Find where the given text appears and provide that cell's center as (x, y) coordinate. 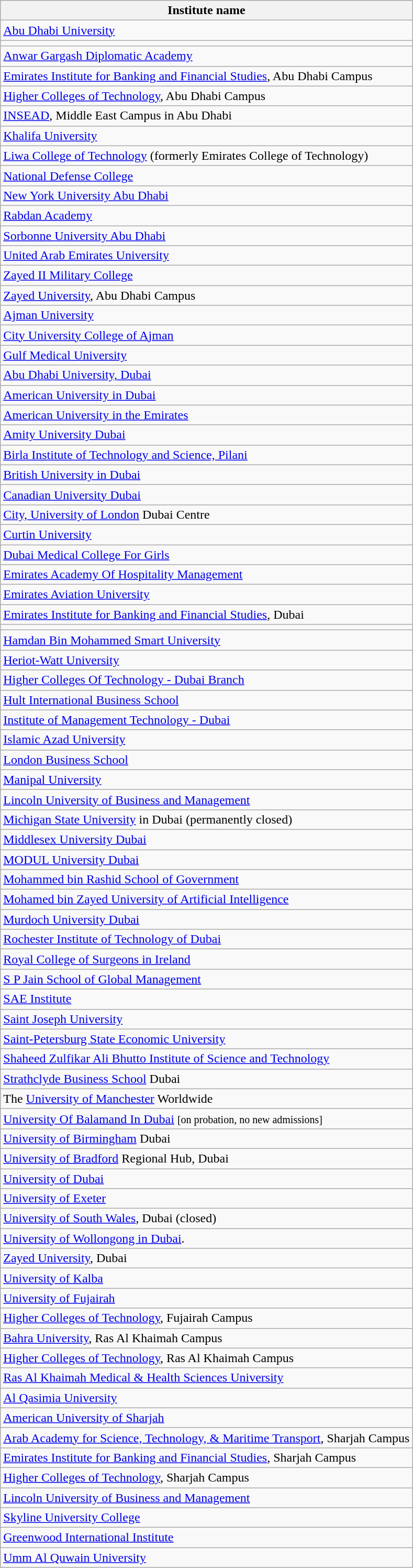
Michigan State University in Dubai (permanently closed) (206, 819)
Mohammed bin Rashid School of Government (206, 880)
Zayed University, Dubai (206, 1258)
University of Dubai (206, 1178)
Higher Colleges of Technology, Abu Dhabi Campus (206, 96)
London Business School (206, 760)
University of Wollongong in Dubai. (206, 1238)
United Arab Emirates University (206, 256)
American University of Sharjah (206, 1418)
Emirates Institute for Banking and Financial Studies, Sharjah Campus (206, 1457)
Ajman University (206, 315)
University of Bradford Regional Hub, Dubai (206, 1158)
American University in Dubai (206, 395)
Skyline University College (206, 1518)
New York University Abu Dhabi (206, 195)
Higher Colleges Of Technology - Dubai Branch (206, 680)
The University of Manchester Worldwide (206, 1099)
Hult International Business School (206, 700)
Al Qasimia University (206, 1398)
Canadian University Dubai (206, 495)
University of Fujairah (206, 1298)
University of Exeter (206, 1199)
Manipal University (206, 780)
City, University of London Dubai Centre (206, 514)
Rabdan Academy (206, 215)
Khalifa University (206, 136)
INSEAD, Middle East Campus in Abu Dhabi (206, 116)
S P Jain School of Global Management (206, 979)
Strathclyde Business School Dubai (206, 1079)
Zayed II Military College (206, 276)
Mohamed bin Zayed University of Artificial Intelligence (206, 900)
British University in Dubai (206, 475)
Amity University Dubai (206, 435)
Institute of Management Technology - Dubai (206, 720)
Curtin University (206, 534)
Higher Colleges of Technology, Sharjah Campus (206, 1477)
Abu Dhabi University, Dubai (206, 375)
SAE Institute (206, 999)
Emirates Institute for Banking and Financial Studies, Abu Dhabi Campus (206, 76)
Royal College of Surgeons in Ireland (206, 959)
Gulf Medical University (206, 355)
Greenwood International Institute (206, 1538)
MODUL University Dubai (206, 860)
University of Birmingham Dubai (206, 1138)
Middlesex University Dubai (206, 839)
Hamdan Bin Mohammed Smart University (206, 640)
Birla Institute of Technology and Science, Pilani (206, 455)
Emirates Institute for Banking and Financial Studies, Dubai (206, 615)
Umm Al Quwain University (206, 1558)
Emirates Academy Of Hospitality Management (206, 575)
Heriot-Watt University (206, 660)
Saint Joseph University (206, 1019)
National Defense College (206, 176)
Higher Colleges of Technology, Fujairah Campus (206, 1318)
Zayed University, Abu Dhabi Campus (206, 295)
Bahra University, Ras Al Khaimah Campus (206, 1338)
Sorbonne University Abu Dhabi (206, 235)
Anwar Gargash Diplomatic Academy (206, 56)
Emirates Aviation University (206, 595)
Abu Dhabi University (206, 30)
Islamic Azad University (206, 740)
American University in the Emirates (206, 415)
University of South Wales, Dubai (closed) (206, 1219)
Institute name (206, 10)
Saint-Petersburg State Economic University (206, 1039)
Murdoch University Dubai (206, 919)
Arab Academy for Science, Technology, & Maritime Transport, Sharjah Campus (206, 1438)
Liwa College of Technology (formerly Emirates College of Technology) (206, 156)
City University College of Ajman (206, 335)
University Of Balamand In Dubai [on probation, no new admissions] (206, 1119)
Rochester Institute of Technology of Dubai (206, 939)
Ras Al Khaimah Medical & Health Sciences University (206, 1378)
Shaheed Zulfikar Ali Bhutto Institute of Science and Technology (206, 1059)
University of Kalba (206, 1278)
Dubai Medical College For Girls (206, 555)
Higher Colleges of Technology, Ras Al Khaimah Campus (206, 1358)
